Output the (x, y) coordinate of the center of the cell containing the given text.  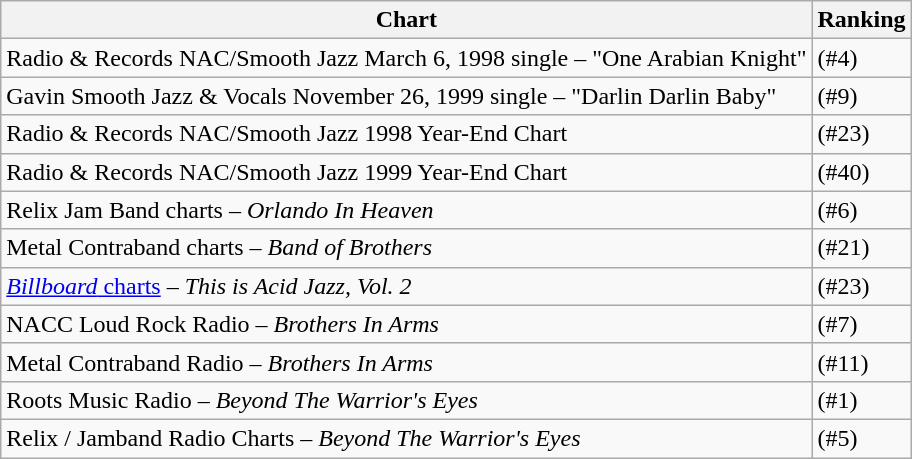
(#21) (862, 248)
Radio & Records NAC/Smooth Jazz 1998 Year-End Chart (406, 134)
Radio & Records NAC/Smooth Jazz March 6, 1998 single – "One Arabian Knight" (406, 58)
Chart (406, 20)
(#7) (862, 324)
Radio & Records NAC/Smooth Jazz 1999 Year-End Chart (406, 172)
Gavin Smooth Jazz & Vocals November 26, 1999 single – "Darlin Darlin Baby" (406, 96)
NACC Loud Rock Radio – Brothers In Arms (406, 324)
Metal Contraband Radio – Brothers In Arms (406, 362)
Roots Music Radio – Beyond The Warrior's Eyes (406, 400)
(#5) (862, 438)
(#1) (862, 400)
(#9) (862, 96)
Relix / Jamband Radio Charts – Beyond The Warrior's Eyes (406, 438)
Relix Jam Band charts – Orlando In Heaven (406, 210)
(#40) (862, 172)
(#6) (862, 210)
Billboard charts – This is Acid Jazz, Vol. 2 (406, 286)
Metal Contraband charts – Band of Brothers (406, 248)
(#4) (862, 58)
(#11) (862, 362)
Ranking (862, 20)
